Pinpoint the cell where the given text exists, returning its [x, y] midpoint coordinate. 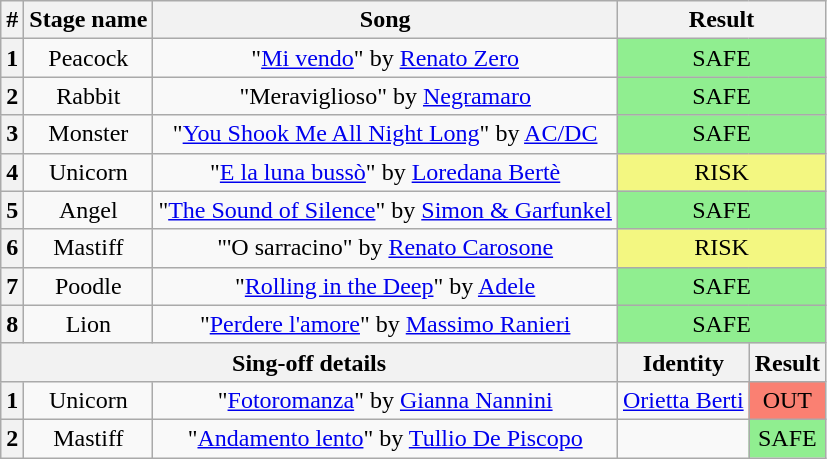
Orietta Berti [683, 400]
"E la luna bussò" by Loredana Bertè [386, 172]
Stage name [88, 20]
Lion [88, 324]
Identity [683, 362]
Poodle [88, 286]
"Perdere l'amore" by Massimo Ranieri [386, 324]
6 [12, 248]
8 [12, 324]
4 [12, 172]
Sing-off details [310, 362]
"Mi vendo" by Renato Zero [386, 58]
"The Sound of Silence" by Simon & Garfunkel [386, 210]
Monster [88, 134]
7 [12, 286]
"Rolling in the Deep" by Adele [386, 286]
5 [12, 210]
"Andamento lento" by Tullio De Piscopo [386, 438]
Angel [88, 210]
Song [386, 20]
3 [12, 134]
# [12, 20]
OUT [787, 400]
"You Shook Me All Night Long" by AC/DC [386, 134]
"Fotoromanza" by Gianna Nannini [386, 400]
Peacock [88, 58]
Rabbit [88, 96]
"'O sarracino" by Renato Carosone [386, 248]
"Meraviglioso" by Negramaro [386, 96]
